Detect which cell encompasses the target text, then output its [x, y] center coordinate. 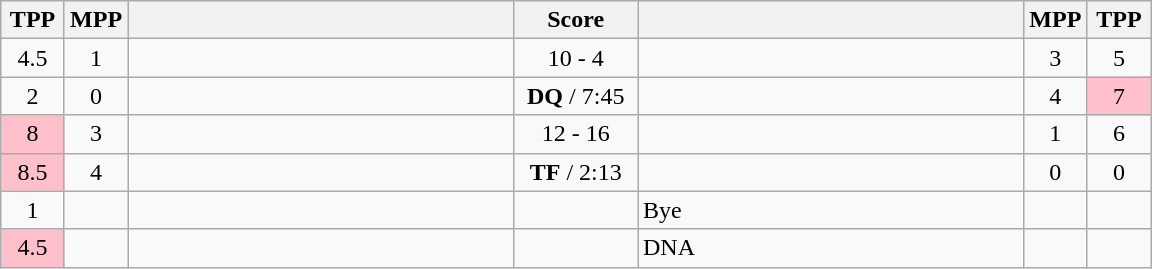
10 - 4 [576, 58]
2 [33, 96]
6 [1119, 134]
12 - 16 [576, 134]
Score [576, 20]
DQ / 7:45 [576, 96]
7 [1119, 96]
DNA [831, 248]
8 [33, 134]
Bye [831, 210]
TF / 2:13 [576, 172]
5 [1119, 58]
8.5 [33, 172]
